Return the [X, Y] coordinate for the center point of the cell that contains the specified text.  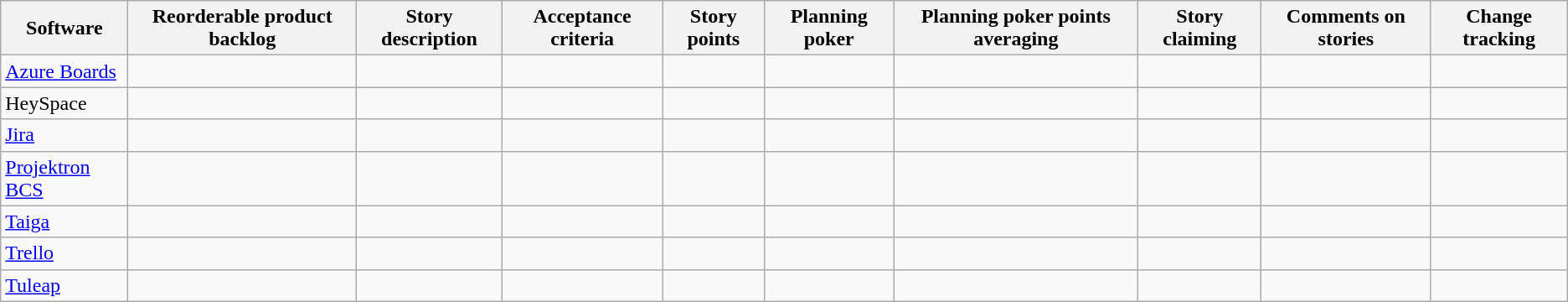
Planning poker [829, 29]
Story points [714, 29]
Acceptance criteria [582, 29]
Projektron BCS [64, 178]
Reorderable product backlog [243, 29]
Planning poker points averaging [1016, 29]
Tuleap [64, 285]
Software [64, 29]
Azure Boards [64, 71]
Jira [64, 135]
Taiga [64, 221]
Trello [64, 253]
Change tracking [1499, 29]
Story claiming [1199, 29]
HeySpace [64, 103]
Story description [430, 29]
Comments on stories [1346, 29]
